Scan for the cell matching the given text and deliver its [x, y] coordinate at center. 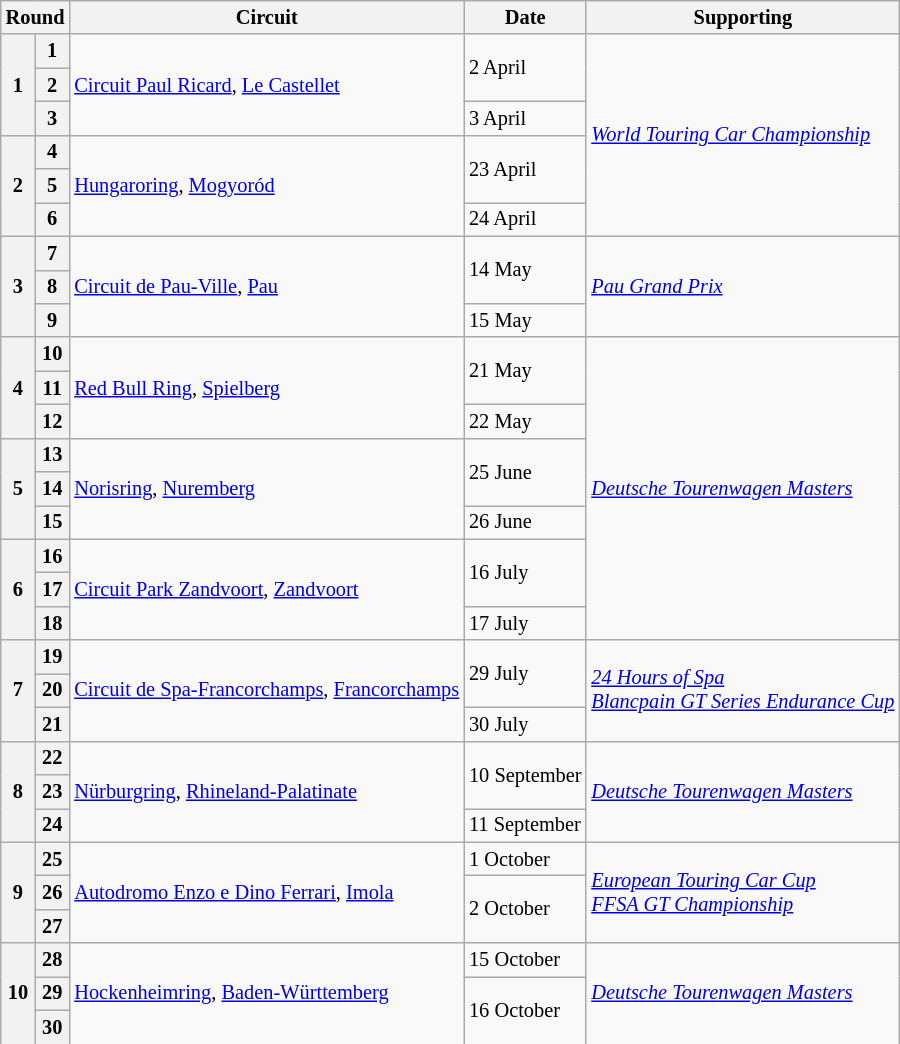
Circuit de Pau-Ville, Pau [266, 286]
Supporting [742, 17]
13 [52, 455]
Circuit Paul Ricard, Le Castellet [266, 84]
2 April [525, 68]
Pau Grand Prix [742, 286]
11 September [525, 825]
23 [52, 791]
Hungaroring, Mogyoród [266, 186]
20 [52, 690]
12 [52, 421]
18 [52, 623]
27 [52, 926]
Round [36, 17]
24 Hours of Spa Blancpain GT Series Endurance Cup [742, 690]
16 [52, 556]
25 [52, 859]
16 July [525, 572]
15 October [525, 960]
25 June [525, 472]
1 October [525, 859]
17 [52, 589]
Norisring, Nuremberg [266, 488]
3 April [525, 118]
29 July [525, 674]
28 [52, 960]
World Touring Car Championship [742, 135]
24 April [525, 219]
30 [52, 1027]
30 July [525, 724]
15 May [525, 320]
European Touring Car CupFFSA GT Championship [742, 892]
Nürburgring, Rhineland-Palatinate [266, 792]
10 September [525, 774]
26 [52, 892]
22 [52, 758]
Circuit [266, 17]
14 [52, 489]
29 [52, 993]
21 [52, 724]
11 [52, 388]
17 July [525, 623]
14 May [525, 270]
Autodromo Enzo e Dino Ferrari, Imola [266, 892]
Circuit Park Zandvoort, Zandvoort [266, 590]
Red Bull Ring, Spielberg [266, 388]
Circuit de Spa-Francorchamps, Francorchamps [266, 690]
19 [52, 657]
26 June [525, 522]
15 [52, 522]
Date [525, 17]
16 October [525, 1010]
23 April [525, 168]
24 [52, 825]
2 October [525, 908]
Hockenheimring, Baden-Württemberg [266, 994]
22 May [525, 421]
21 May [525, 370]
